Return (x, y) of the center of cell containing provided text 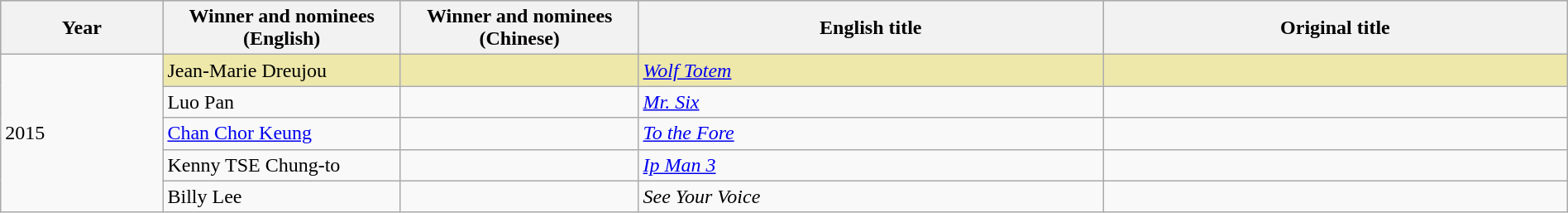
Winner and nominees(Chinese) (519, 28)
Jean-Marie Dreujou (282, 70)
Billy Lee (282, 196)
Winner and nominees(English) (282, 28)
Mr. Six (871, 102)
Original title (1336, 28)
To the Fore (871, 133)
Kenny TSE Chung-to (282, 165)
2015 (82, 133)
Wolf Totem (871, 70)
Chan Chor Keung (282, 133)
Luo Pan (282, 102)
Year (82, 28)
Ip Man 3 (871, 165)
See Your Voice (871, 196)
English title (871, 28)
